Output the (x, y) coordinate of the center of the cell containing the given text.  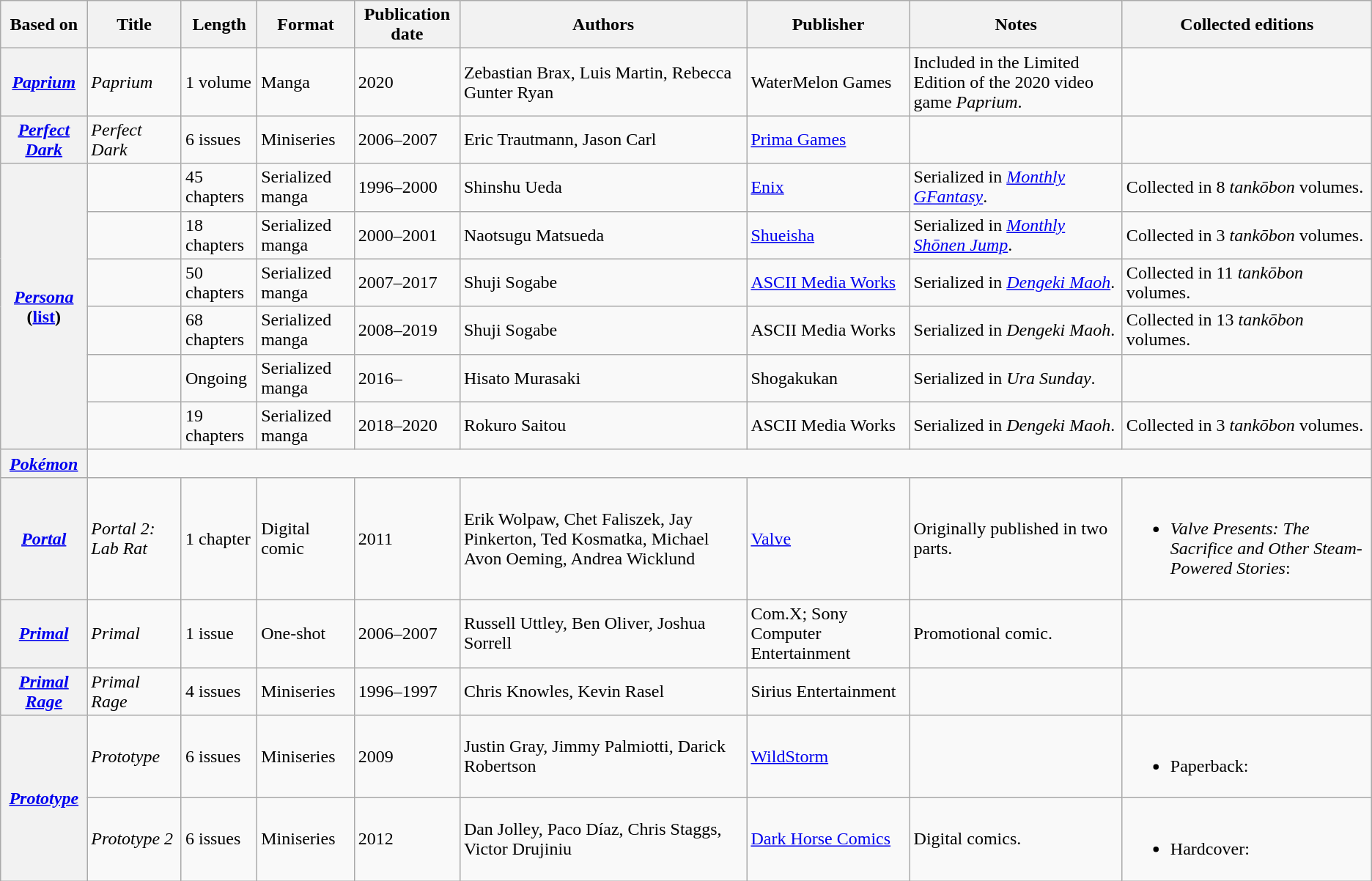
Eric Trautmann, Jason Carl (603, 139)
Serialized in Monthly Shōnen Jump. (1016, 235)
2016– (407, 378)
2009 (407, 756)
Sirius Entertainment (828, 690)
2007–2017 (407, 283)
Enix (828, 188)
Portal 2: Lab Rat (135, 538)
18 chapters (218, 235)
WaterMelon Games (828, 82)
Collected in 13 tankōbon volumes. (1247, 330)
2020 (407, 82)
Paperback: (1247, 756)
1996–2000 (407, 188)
Persona (list) (44, 306)
45 chapters (218, 188)
Digital comic (306, 538)
Collected in 11 tankōbon volumes. (1247, 283)
1996–1997 (407, 690)
1 volume (218, 82)
Title (135, 25)
Hardcover: (1247, 840)
Shinshu Ueda (603, 188)
Serialized in Ura Sunday. (1016, 378)
Erik Wolpaw, Chet Faliszek, Jay Pinkerton, Ted Kosmatka, Michael Avon Oeming, Andrea Wicklund (603, 538)
50 chapters (218, 283)
Prototype 2 (135, 840)
1 issue (218, 633)
Ongoing (218, 378)
2012 (407, 840)
Russell Uttley, Ben Oliver, Joshua Sorrell (603, 633)
Authors (603, 25)
Serialized in Monthly GFantasy. (1016, 188)
4 issues (218, 690)
2018–2020 (407, 425)
Prima Games (828, 139)
Shueisha (828, 235)
68 chapters (218, 330)
Valve (828, 538)
Zebastian Brax, Luis Martin, Rebecca Gunter Ryan (603, 82)
WildStorm (828, 756)
1 chapter (218, 538)
Originally published in two parts. (1016, 538)
Shogakukan (828, 378)
Valve Presents: The Sacrifice and Other Steam-Powered Stories: (1247, 538)
19 chapters (218, 425)
Justin Gray, Jimmy Palmiotti, Darick Robertson (603, 756)
Portal (44, 538)
2000–2001 (407, 235)
Hisato Murasaki (603, 378)
Naotsugu Matsueda (603, 235)
Collected in 8 tankōbon volumes. (1247, 188)
2011 (407, 538)
Dark Horse Comics (828, 840)
Manga (306, 82)
Based on (44, 25)
Promotional comic. (1016, 633)
Length (218, 25)
Chris Knowles, Kevin Rasel (603, 690)
Publication date (407, 25)
Pokémon (44, 463)
Included in the Limited Edition of the 2020 video game Paprium. (1016, 82)
Format (306, 25)
2008–2019 (407, 330)
Rokuro Saitou (603, 425)
Notes (1016, 25)
One-shot (306, 633)
Com.X; Sony Computer Entertainment (828, 633)
Dan Jolley, Paco Díaz, Chris Staggs, Victor Drujiniu (603, 840)
Digital comics. (1016, 840)
Publisher (828, 25)
Collected editions (1247, 25)
